Determine the [X, Y] coordinate at the center of the cell enclosing the given text.  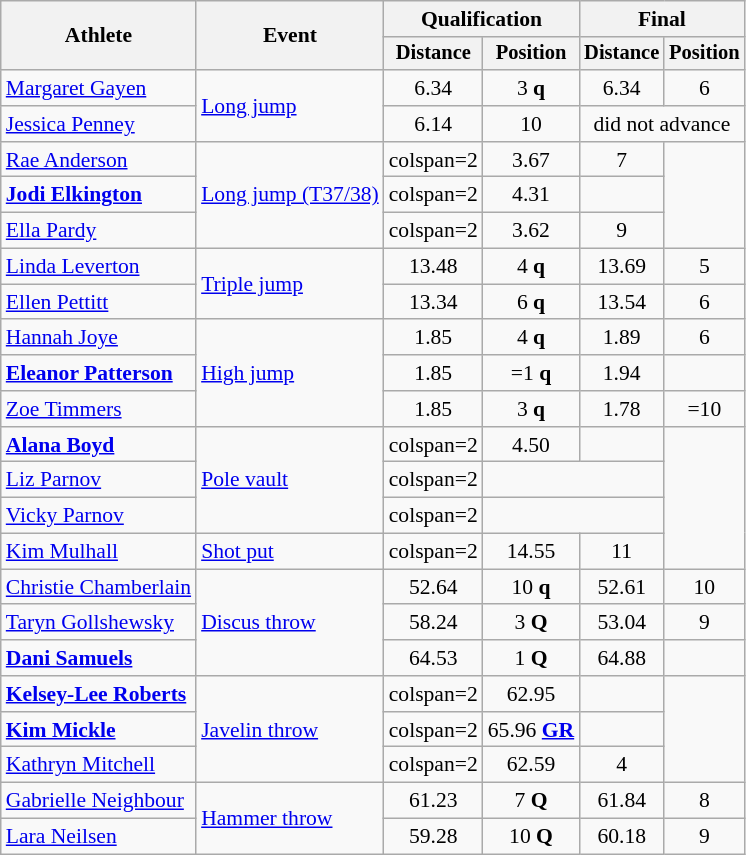
Event [290, 36]
Kim Mulhall [98, 552]
Final [662, 19]
Lara Neilsen [98, 837]
61.84 [622, 801]
Vicky Parnov [98, 516]
Hannah Joye [98, 338]
Margaret Gayen [98, 88]
Rae Anderson [98, 160]
Dani Samuels [98, 658]
Pole vault [290, 480]
Taryn Gollshewsky [98, 623]
13.54 [622, 302]
62.59 [531, 765]
4.31 [531, 195]
13.34 [434, 302]
11 [622, 552]
Triple jump [290, 284]
10 q [531, 587]
Qualification [482, 19]
Javelin throw [290, 730]
1.78 [622, 409]
Linda Leverton [98, 267]
Jessica Penney [98, 124]
Alana Boyd [98, 445]
59.28 [434, 837]
8 [704, 801]
Discus throw [290, 622]
58.24 [434, 623]
Liz Parnov [98, 480]
61.23 [434, 801]
6 q [531, 302]
7 Q [531, 801]
Ellen Pettitt [98, 302]
Ella Pardy [98, 231]
60.18 [622, 837]
Hammer throw [290, 818]
6.14 [434, 124]
3 Q [531, 623]
Athlete [98, 36]
13.69 [622, 267]
=1 q [531, 373]
Gabrielle Neighbour [98, 801]
1.89 [622, 338]
Zoe Timmers [98, 409]
65.96 GR [531, 730]
4.50 [531, 445]
Kim Mickle [98, 730]
1 Q [531, 658]
Christie Chamberlain [98, 587]
=10 [704, 409]
Long jump [290, 106]
62.95 [531, 694]
1.94 [622, 373]
4 [622, 765]
did not advance [662, 124]
52.64 [434, 587]
64.53 [434, 658]
Long jump (T37/38) [290, 196]
High jump [290, 374]
Jodi Elkington [98, 195]
10 Q [531, 837]
64.88 [622, 658]
5 [704, 267]
14.55 [531, 552]
Eleanor Patterson [98, 373]
3.67 [531, 160]
53.04 [622, 623]
13.48 [434, 267]
Shot put [290, 552]
3.62 [531, 231]
52.61 [622, 587]
Kathryn Mitchell [98, 765]
7 [622, 160]
Kelsey-Lee Roberts [98, 694]
